Capture the cell that displays the provided text and extract its (x, y) central coordinate. 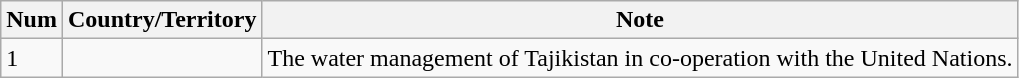
Note (640, 20)
Country/Territory (162, 20)
1 (32, 58)
The water management of Tajikistan in co-operation with the United Nations. (640, 58)
Num (32, 20)
